Identify which cell holds the provided text, then report its (X, Y) central coordinate. 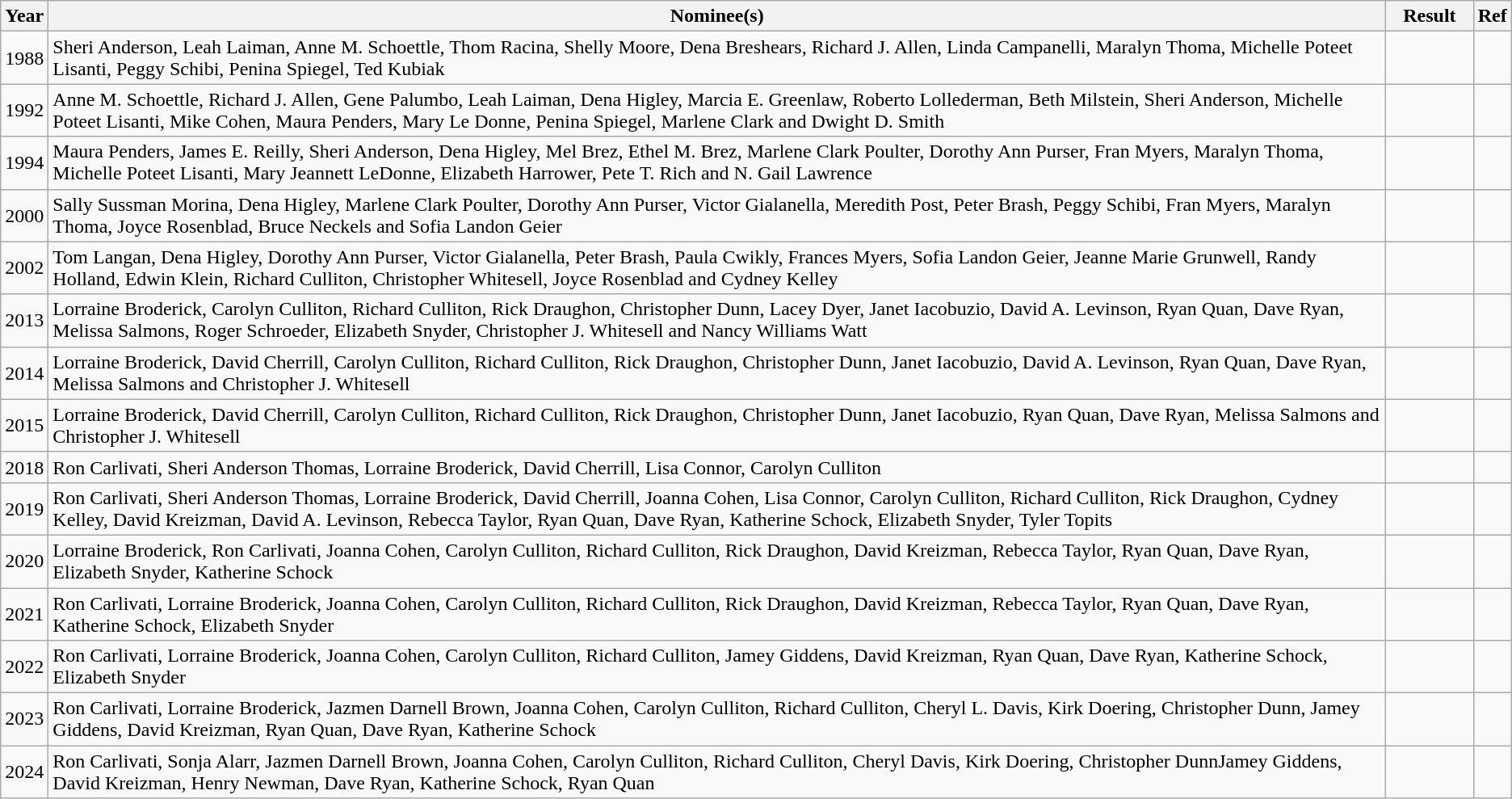
1994 (24, 163)
2000 (24, 215)
2022 (24, 667)
2021 (24, 614)
Result (1430, 16)
Nominee(s) (717, 16)
Ron Carlivati, Sheri Anderson Thomas, Lorraine Broderick, David Cherrill, Lisa Connor, Carolyn Culliton (717, 467)
2019 (24, 509)
1988 (24, 58)
2018 (24, 467)
2015 (24, 425)
Year (24, 16)
2024 (24, 772)
2023 (24, 719)
2020 (24, 561)
2014 (24, 373)
1992 (24, 110)
Ref (1493, 16)
2002 (24, 268)
2013 (24, 320)
